Pinpoint the cell where the given text exists, returning its (X, Y) midpoint coordinate. 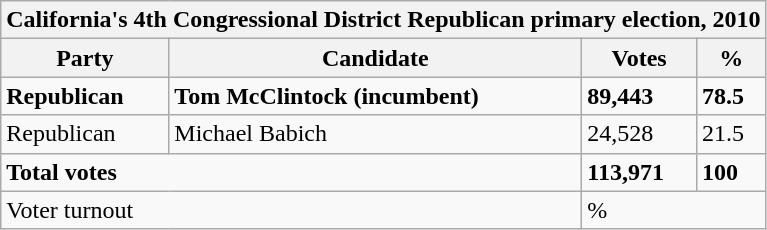
21.5 (732, 134)
89,443 (640, 96)
Party (85, 58)
Michael Babich (376, 134)
78.5 (732, 96)
Candidate (376, 58)
24,528 (640, 134)
Voter turnout (292, 210)
Tom McClintock (incumbent) (376, 96)
113,971 (640, 172)
Total votes (292, 172)
100 (732, 172)
Votes (640, 58)
California's 4th Congressional District Republican primary election, 2010 (384, 20)
